Determine the [X, Y] coordinate at the center of the cell enclosing the given text.  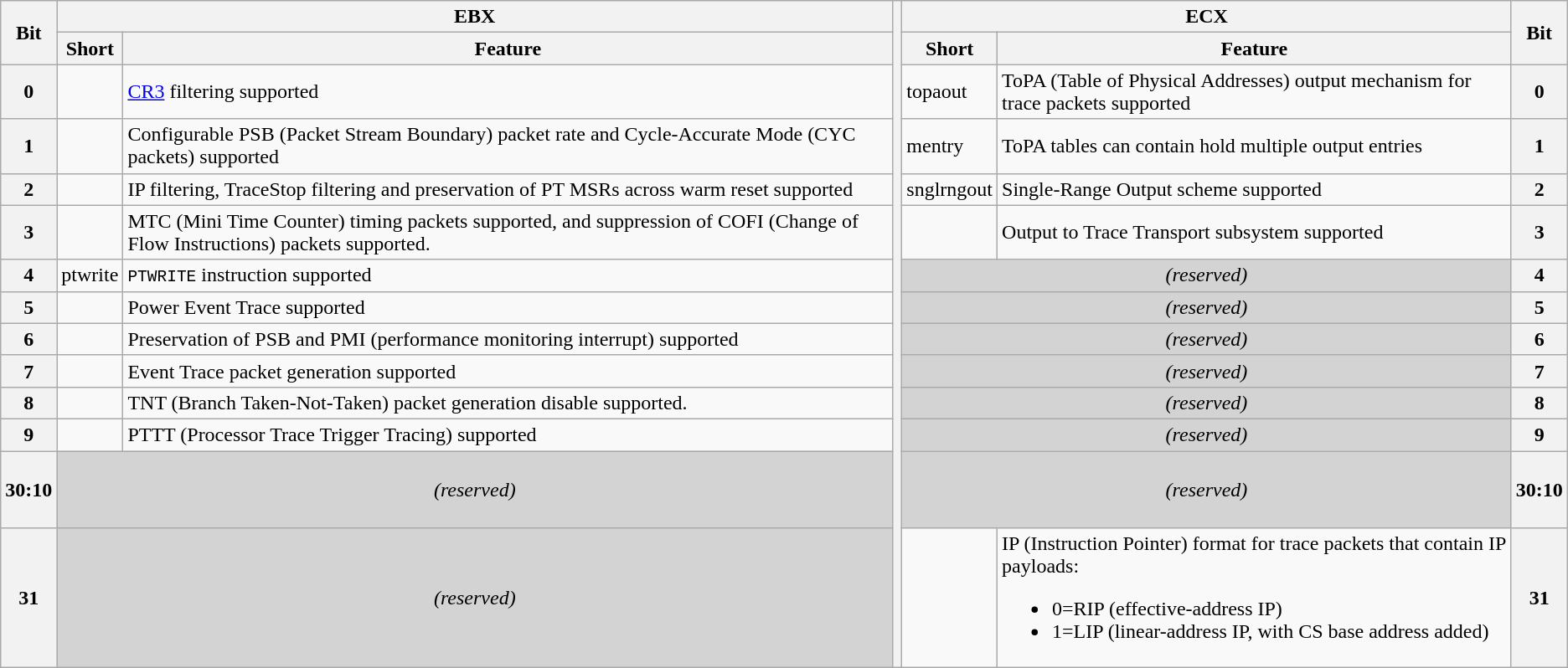
ptwrite [90, 275]
Output to Trace Transport subsystem supported [1255, 233]
MTC (Mini Time Counter) timing packets supported, and suppression of COFI (Change of Flow Instructions) packets supported. [508, 233]
TNT (Branch Taken-Not-Taken) packet generation disable supported. [508, 403]
EBX [475, 17]
Configurable PSB (Packet Stream Boundary) packet rate and Cycle-Accurate Mode (CYC packets) supported [508, 146]
Single-Range Output scheme supported [1255, 189]
Power Event Trace supported [508, 307]
topaout [950, 92]
Event Trace packet generation supported [508, 371]
IP filtering, TraceStop filtering and preservation of PT MSRs across warm reset supported [508, 189]
mentry [950, 146]
ToPA (Table of Physical Addresses) output mechanism for trace packets supported [1255, 92]
PTWRITE instruction supported [508, 275]
Preservation of PSB and PMI (performance monitoring interrupt) supported [508, 339]
ECX [1206, 17]
CR3 filtering supported [508, 92]
PTTT (Processor Trace Trigger Tracing) supported [508, 434]
ToPA tables can contain hold multiple output entries [1255, 146]
snglrngout [950, 189]
